Output the (X, Y) coordinate of the center of the cell containing the given text.  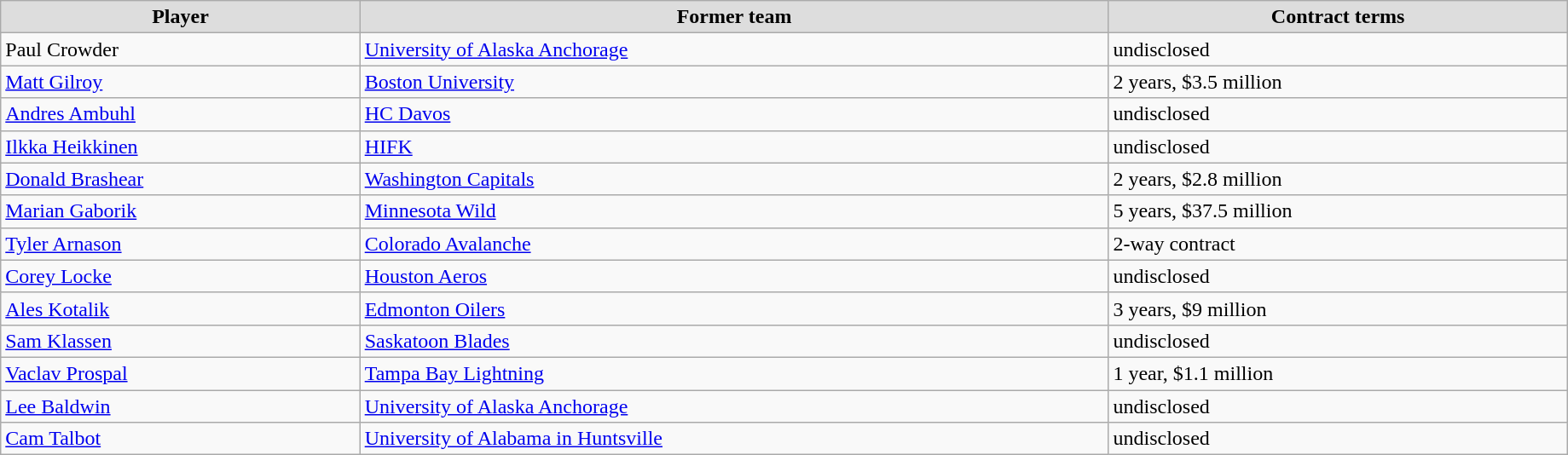
Tampa Bay Lightning (734, 373)
Matt Gilroy (181, 82)
Corey Locke (181, 276)
Ales Kotalik (181, 308)
Washington Capitals (734, 179)
Cam Talbot (181, 439)
Paul Crowder (181, 49)
Houston Aeros (734, 276)
Contract terms (1338, 17)
Colorado Avalanche (734, 244)
2-way contract (1338, 244)
Boston University (734, 82)
5 years, $37.5 million (1338, 211)
Lee Baldwin (181, 406)
Marian Gaborik (181, 211)
2 years, $2.8 million (1338, 179)
Tyler Arnason (181, 244)
Minnesota Wild (734, 211)
2 years, $3.5 million (1338, 82)
Saskatoon Blades (734, 341)
HIFK (734, 147)
3 years, $9 million (1338, 308)
Andres Ambuhl (181, 114)
Sam Klassen (181, 341)
HC Davos (734, 114)
Player (181, 17)
Vaclav Prospal (181, 373)
Edmonton Oilers (734, 308)
Donald Brashear (181, 179)
Former team (734, 17)
1 year, $1.1 million (1338, 373)
University of Alabama in Huntsville (734, 439)
Ilkka Heikkinen (181, 147)
